Return the [X, Y] coordinate for the center point of the cell that contains the specified text.  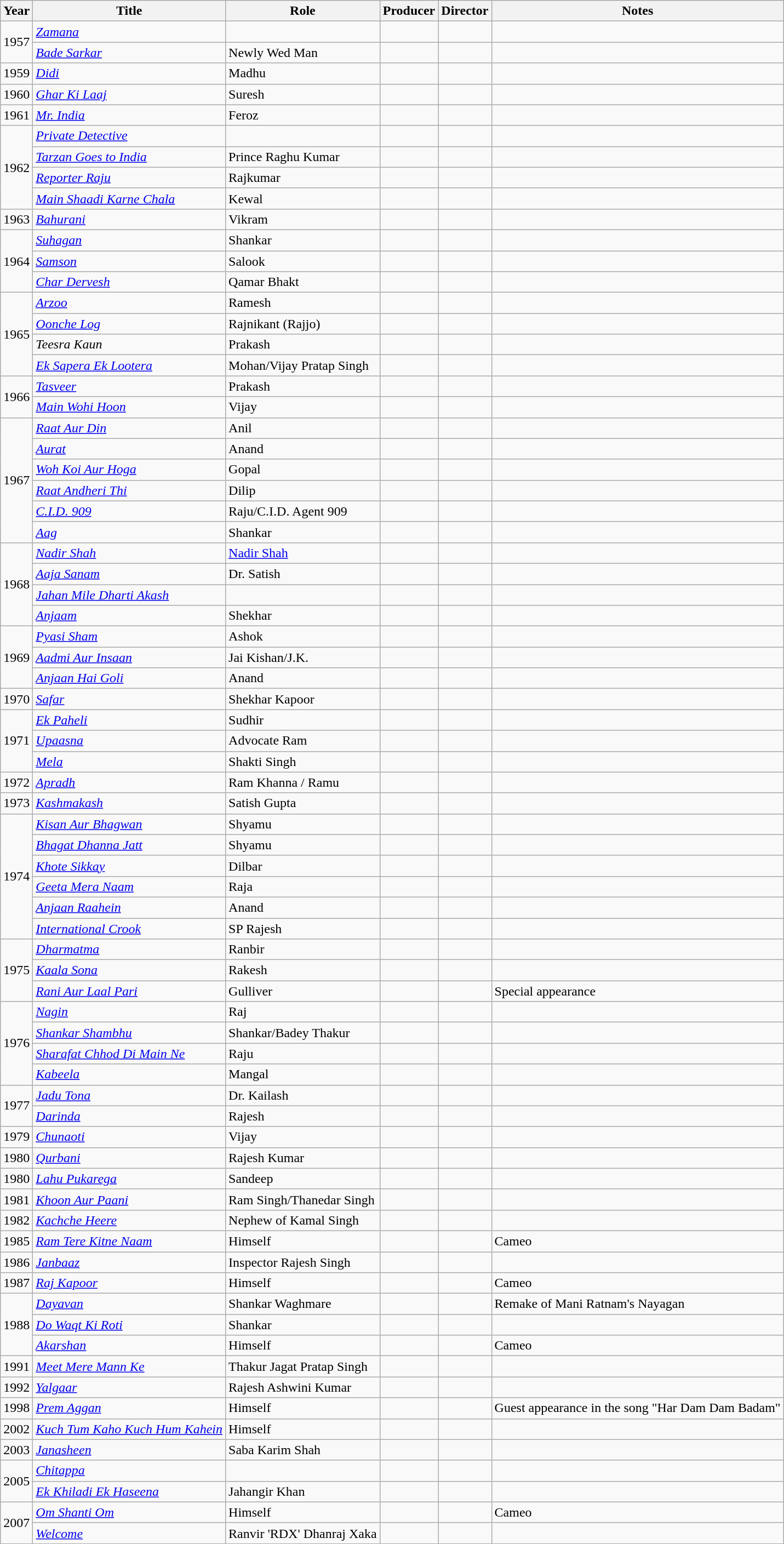
Anjaan Raahein [129, 907]
1964 [16, 261]
Ram Khanna / Ramu [303, 782]
Shankar Shambhu [129, 1033]
Safar [129, 699]
1971 [16, 741]
C.I.D. 909 [129, 511]
Prem Aggan [129, 1408]
Meet Mere Mann Ke [129, 1366]
Khote Sikkay [129, 866]
Main Wohi Hoon [129, 407]
Bhagat Dhanna Jatt [129, 845]
Ek Sapera Ek Lootera [129, 365]
Inspector Rajesh Singh [303, 1262]
Aaja Sanam [129, 574]
Dr. Satish [303, 574]
Ram Tere Kitne Naam [129, 1241]
Main Shaadi Karne Chala [129, 198]
Mela [129, 762]
1966 [16, 397]
2007 [16, 1523]
Newly Wed Man [303, 53]
Gulliver [303, 991]
Producer [409, 11]
Geeta Mera Naam [129, 887]
1960 [16, 94]
Om Shanti Om [129, 1512]
1973 [16, 803]
Shakti Singh [303, 762]
Raja [303, 887]
Janbaaz [129, 1262]
Private Detective [129, 136]
Akarshan [129, 1346]
Rani Aur Laal Pari [129, 991]
Qurbani [129, 1158]
Chitappa [129, 1471]
1998 [16, 1408]
Feroz [303, 115]
Saba Karim Shah [303, 1450]
1961 [16, 115]
1982 [16, 1220]
Aag [129, 532]
Dharmatma [129, 950]
Salook [303, 261]
Rajesh [303, 1116]
Suresh [303, 94]
2005 [16, 1481]
Mangal [303, 1074]
Sudhir [303, 720]
Director [465, 11]
Dilip [303, 490]
Yalgaar [129, 1387]
Pyasi Sham [129, 637]
Woh Koi Aur Hoga [129, 470]
1974 [16, 876]
1986 [16, 1262]
Ramesh [303, 303]
Chunaoti [129, 1137]
Upaasna [129, 741]
1970 [16, 699]
Year [16, 11]
Kuch Tum Kaho Kuch Hum Kahein [129, 1429]
Ek Paheli [129, 720]
Nephew of Kamal Singh [303, 1220]
Sandeep [303, 1179]
Darinda [129, 1116]
International Crook [129, 929]
1987 [16, 1283]
1976 [16, 1043]
Rajesh Kumar [303, 1158]
1963 [16, 219]
1965 [16, 334]
Notes [638, 11]
1981 [16, 1199]
Role [303, 11]
Reporter Raju [129, 178]
Bahurani [129, 219]
Arzoo [129, 303]
Anjaan Hai Goli [129, 678]
Ranbir [303, 950]
Janasheen [129, 1450]
Vikram [303, 219]
Kashmakash [129, 803]
Lahu Pukarega [129, 1179]
Khoon Aur Paani [129, 1199]
Ashok [303, 637]
Kewal [303, 198]
1979 [16, 1137]
Anil [303, 428]
Ghar Ki Laaj [129, 94]
Special appearance [638, 991]
Raju [303, 1054]
Kachche Heere [129, 1220]
Jai Kishan/J.K. [303, 657]
Shankar/Badey Thakur [303, 1033]
Ek Khiladi Ek Haseena [129, 1491]
Suhagan [129, 240]
Title [129, 11]
Rakesh [303, 970]
Ranvir 'RDX' Dhanraj Xaka [303, 1533]
Zamana [129, 32]
Qamar Bhakt [303, 282]
Samson [129, 261]
Remake of Mani Ratnam's Nayagan [638, 1304]
Thakur Jagat Pratap Singh [303, 1366]
Shekhar [303, 616]
Tarzan Goes to India [129, 157]
Dilbar [303, 866]
Ram Singh/Thanedar Singh [303, 1199]
1988 [16, 1325]
Anjaam [129, 616]
Dr. Kailash [303, 1095]
Char Dervesh [129, 282]
Shankar Waghmare [303, 1304]
1967 [16, 480]
Shekhar Kapoor [303, 699]
1959 [16, 73]
1977 [16, 1106]
Rajesh Ashwini Kumar [303, 1387]
Prince Raghu Kumar [303, 157]
Gopal [303, 470]
Jahangir Khan [303, 1491]
Kisan Aur Bhagwan [129, 824]
Tasveer [129, 386]
Raat Aur Din [129, 428]
Rajkumar [303, 178]
1969 [16, 657]
1957 [16, 42]
Bade Sarkar [129, 53]
1975 [16, 970]
Madhu [303, 73]
Raj [303, 1012]
Nagin [129, 1012]
Guest appearance in the song "Har Dam Dam Badam" [638, 1408]
2002 [16, 1429]
1968 [16, 584]
Welcome [129, 1533]
1991 [16, 1366]
Jahan Mile Dharti Akash [129, 594]
Raj Kapoor [129, 1283]
Advocate Ram [303, 741]
Aadmi Aur Insaan [129, 657]
Oonche Log [129, 324]
1992 [16, 1387]
Didi [129, 73]
Dayavan [129, 1304]
Raat Andheri Thi [129, 490]
Mr. India [129, 115]
Rajnikant (Rajjo) [303, 324]
Teesra Kaun [129, 345]
Apradh [129, 782]
1962 [16, 167]
1985 [16, 1241]
Aurat [129, 449]
Satish Gupta [303, 803]
Sharafat Chhod Di Main Ne [129, 1054]
Raju/C.I.D. Agent 909 [303, 511]
Do Waqt Ki Roti [129, 1325]
Mohan/Vijay Pratap Singh [303, 365]
1972 [16, 782]
Kaala Sona [129, 970]
Kabeela [129, 1074]
2003 [16, 1450]
Jadu Tona [129, 1095]
SP Rajesh [303, 929]
